Output the (X, Y) coordinate of the center of the cell containing the given text.  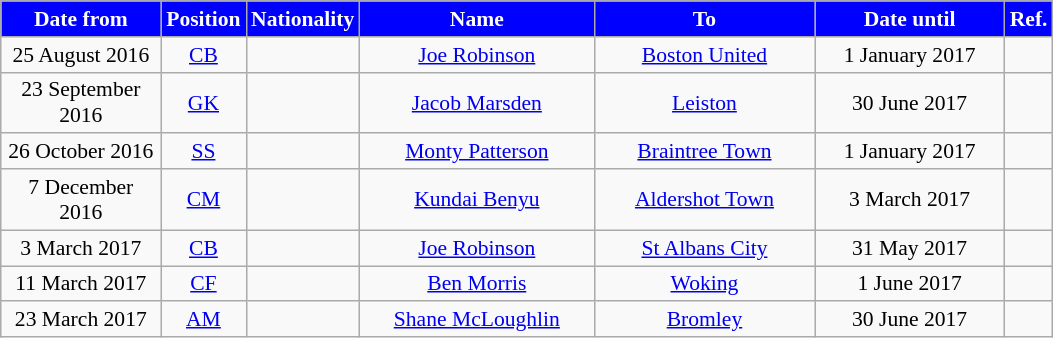
AM (204, 320)
25 August 2016 (81, 55)
Nationality (302, 19)
1 June 2017 (910, 284)
7 December 2016 (81, 200)
CM (204, 200)
Kundai Benyu (476, 200)
Ref. (1029, 19)
Date until (910, 19)
Date from (81, 19)
Jacob Marsden (476, 102)
Leiston (704, 102)
GK (204, 102)
CF (204, 284)
Monty Patterson (476, 152)
Boston United (704, 55)
Shane McLoughlin (476, 320)
St Albans City (704, 248)
23 September 2016 (81, 102)
Aldershot Town (704, 200)
11 March 2017 (81, 284)
Name (476, 19)
Bromley (704, 320)
31 May 2017 (910, 248)
Ben Morris (476, 284)
Braintree Town (704, 152)
Woking (704, 284)
To (704, 19)
Position (204, 19)
SS (204, 152)
23 March 2017 (81, 320)
26 October 2016 (81, 152)
